For the text-containing cell, return its midpoint in [X, Y] coordinate format. 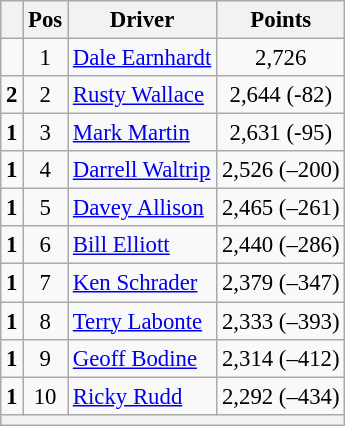
Bill Elliott [142, 245]
2,333 (–393) [281, 321]
2,292 (–434) [281, 396]
Mark Martin [142, 133]
2,440 (–286) [281, 245]
4 [46, 170]
8 [46, 321]
2,465 (–261) [281, 208]
Ken Schrader [142, 283]
2,631 (-95) [281, 133]
2,644 (-82) [281, 95]
7 [46, 283]
2,726 [281, 58]
Rusty Wallace [142, 95]
2,379 (–347) [281, 283]
9 [46, 358]
5 [46, 208]
Geoff Bodine [142, 358]
Terry Labonte [142, 321]
Driver [142, 20]
6 [46, 245]
Pos [46, 20]
Darrell Waltrip [142, 170]
10 [46, 396]
2,526 (–200) [281, 170]
2,314 (–412) [281, 358]
Points [281, 20]
3 [46, 133]
Dale Earnhardt [142, 58]
Davey Allison [142, 208]
Ricky Rudd [142, 396]
